Return the [x, y] coordinate for the center point of the cell that contains the specified text.  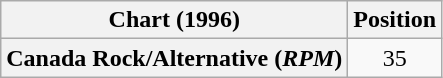
Chart (1996) [174, 20]
Position [395, 20]
Canada Rock/Alternative (RPM) [174, 58]
35 [395, 58]
